Find where the given text appears and provide that cell's center as [x, y] coordinate. 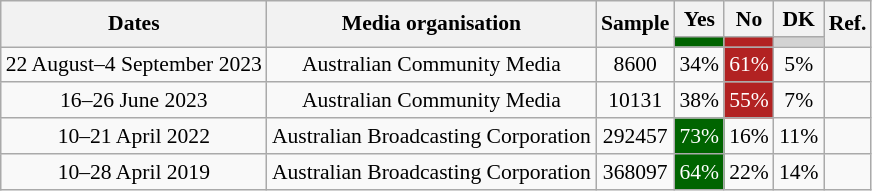
61% [749, 65]
34% [699, 65]
Ref. [848, 24]
292457 [635, 136]
Yes [699, 19]
7% [799, 101]
16% [749, 136]
8600 [635, 65]
368097 [635, 172]
Dates [134, 24]
DK [799, 19]
Sample [635, 24]
22 August–4 September 2023 [134, 65]
22% [749, 172]
14% [799, 172]
10–21 April 2022 [134, 136]
73% [699, 136]
16–26 June 2023 [134, 101]
10131 [635, 101]
55% [749, 101]
Media organisation [432, 24]
10–28 April 2019 [134, 172]
5% [799, 65]
64% [699, 172]
11% [799, 136]
38% [699, 101]
No [749, 19]
